Identify which cell holds the provided text, then report its (X, Y) central coordinate. 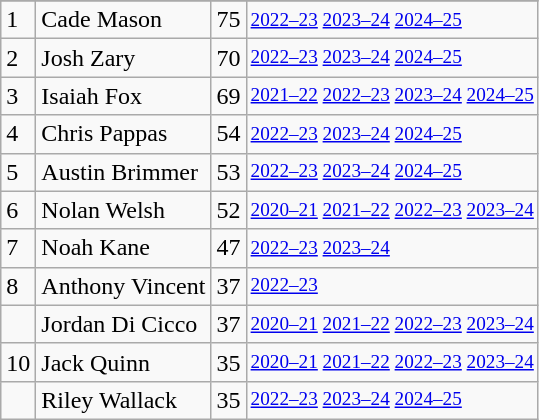
7 (18, 248)
8 (18, 286)
69 (228, 96)
53 (228, 172)
2 (18, 58)
Josh Zary (124, 58)
3 (18, 96)
47 (228, 248)
Isaiah Fox (124, 96)
Noah Kane (124, 248)
Jack Quinn (124, 362)
52 (228, 210)
2022–23 (392, 286)
54 (228, 134)
Austin Brimmer (124, 172)
70 (228, 58)
Cade Mason (124, 20)
Nolan Welsh (124, 210)
Jordan Di Cicco (124, 324)
4 (18, 134)
Chris Pappas (124, 134)
Riley Wallack (124, 400)
5 (18, 172)
1 (18, 20)
Anthony Vincent (124, 286)
2021–22 2022–23 2023–24 2024–25 (392, 96)
6 (18, 210)
10 (18, 362)
75 (228, 20)
2022–23 2023–24 (392, 248)
